For the text-containing cell, return its midpoint in (X, Y) coordinate format. 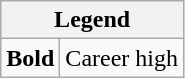
Bold (30, 58)
Career high (122, 58)
Legend (92, 20)
